From the cell containing the given text, extract its center point as [X, Y] coordinate. 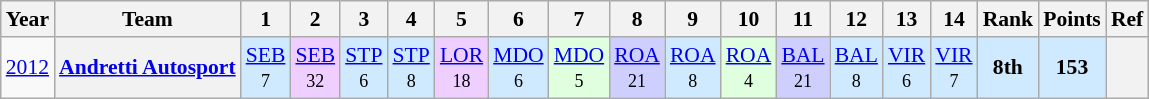
Ref [1127, 19]
LOR18 [462, 68]
12 [856, 19]
SEB32 [315, 68]
11 [802, 19]
5 [462, 19]
1 [266, 19]
153 [1072, 68]
2012 [28, 68]
4 [410, 19]
MDO6 [518, 68]
8th [1008, 68]
Rank [1008, 19]
MDO5 [580, 68]
ROA8 [693, 68]
7 [580, 19]
8 [637, 19]
SEB7 [266, 68]
STP8 [410, 68]
Points [1072, 19]
Andretti Autosport [148, 68]
VIR6 [906, 68]
ROA21 [637, 68]
3 [364, 19]
STP6 [364, 68]
Year [28, 19]
10 [749, 19]
BAL8 [856, 68]
VIR7 [954, 68]
BAL21 [802, 68]
14 [954, 19]
13 [906, 19]
ROA4 [749, 68]
6 [518, 19]
9 [693, 19]
Team [148, 19]
2 [315, 19]
